Find where the given text appears and provide that cell's center as [X, Y] coordinate. 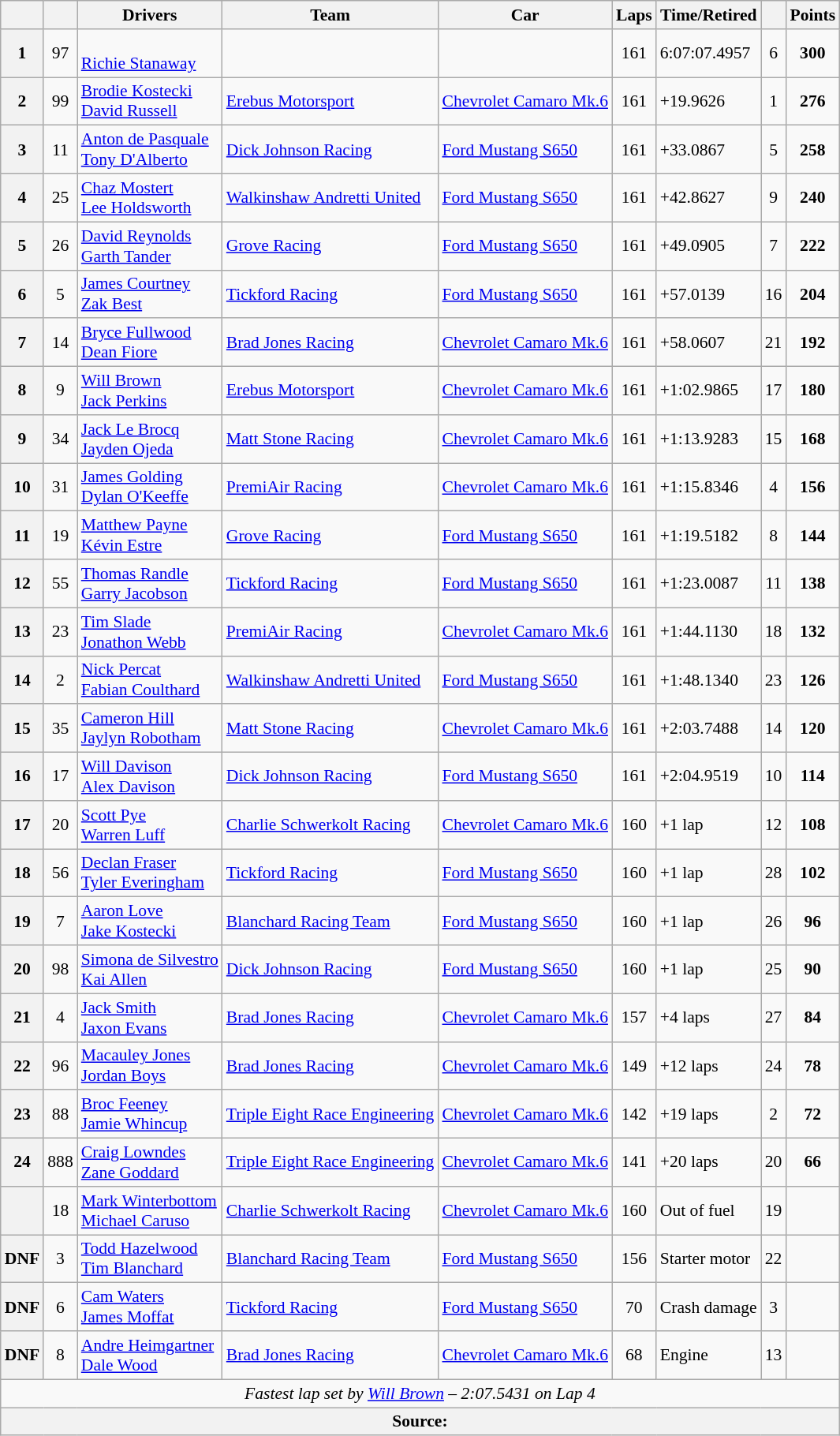
+1:48.1340 [708, 680]
Will Brown Jack Perkins [150, 391]
Matthew Payne Kévin Estre [150, 535]
70 [634, 1307]
Cameron Hill Jaylyn Robotham [150, 729]
168 [812, 439]
98 [60, 969]
141 [634, 1163]
84 [812, 1018]
+57.0139 [708, 294]
Thomas Randle Garry Jacobson [150, 584]
222 [812, 246]
Brodie Kostecki David Russell [150, 101]
Anton de Pasquale Tony D'Alberto [150, 150]
+1:44.1130 [708, 631]
Laps [634, 15]
+49.0905 [708, 246]
108 [812, 825]
+19.9626 [708, 101]
300 [812, 54]
132 [812, 631]
Source: [420, 1422]
Bryce Fullwood Dean Fiore [150, 342]
+19 laps [708, 1114]
Engine [708, 1356]
144 [812, 535]
Craig Lowndes Zane Goddard [150, 1163]
+58.0607 [708, 342]
Out of fuel [708, 1210]
Car [525, 15]
240 [812, 197]
+33.0867 [708, 150]
120 [812, 729]
Broc Feeney Jamie Whincup [150, 1114]
Andre Heimgartner Dale Wood [150, 1356]
142 [634, 1114]
+2:03.7488 [708, 729]
34 [60, 439]
Will Davison Alex Davison [150, 776]
+1:19.5182 [708, 535]
Jack Smith Jaxon Evans [150, 1018]
6:07:07.4957 [708, 54]
Points [812, 15]
55 [60, 584]
+1:23.0087 [708, 584]
David Reynolds Garth Tander [150, 246]
Team [330, 15]
Fastest lap set by Will Brown – 2:07.5431 on Lap 4 [420, 1393]
Jack Le Brocq Jayden Ojeda [150, 439]
35 [60, 729]
James Golding Dylan O'Keeffe [150, 488]
Aaron Love Jake Kostecki [150, 922]
97 [60, 54]
Richie Stanaway [150, 54]
+12 laps [708, 1065]
Tim Slade Jonathon Webb [150, 631]
Cam Waters James Moffat [150, 1307]
27 [774, 1018]
Declan Fraser Tyler Everingham [150, 873]
+20 laps [708, 1163]
Simona de Silvestro Kai Allen [150, 969]
Time/Retired [708, 15]
Todd Hazelwood Tim Blanchard [150, 1259]
+42.8627 [708, 197]
Starter motor [708, 1259]
102 [812, 873]
Mark Winterbottom Michael Caruso [150, 1210]
Chaz Mostert Lee Holdsworth [150, 197]
180 [812, 391]
+1:02.9865 [708, 391]
56 [60, 873]
+4 laps [708, 1018]
258 [812, 150]
149 [634, 1065]
78 [812, 1065]
Crash damage [708, 1307]
+1:15.8346 [708, 488]
James Courtney Zak Best [150, 294]
28 [774, 873]
276 [812, 101]
66 [812, 1163]
68 [634, 1356]
138 [812, 584]
72 [812, 1114]
90 [812, 969]
Drivers [150, 15]
+1:13.9283 [708, 439]
Nick Percat Fabian Coulthard [150, 680]
99 [60, 101]
888 [60, 1163]
114 [812, 776]
31 [60, 488]
157 [634, 1018]
204 [812, 294]
88 [60, 1114]
Scott Pye Warren Luff [150, 825]
+2:04.9519 [708, 776]
192 [812, 342]
126 [812, 680]
Macauley Jones Jordan Boys [150, 1065]
